For the text-containing cell, return its midpoint in (X, Y) coordinate format. 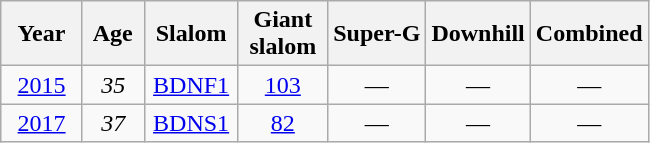
Downhill (478, 34)
35 (113, 85)
Age (113, 34)
Giant slalom (283, 34)
103 (283, 85)
37 (113, 123)
2015 (42, 85)
BDNF1 (191, 85)
Super-G (377, 34)
2017 (42, 123)
Slalom (191, 34)
82 (283, 123)
BDNS1 (191, 123)
Combined (589, 34)
Year (42, 34)
